Return (X, Y) of the center of cell containing provided text 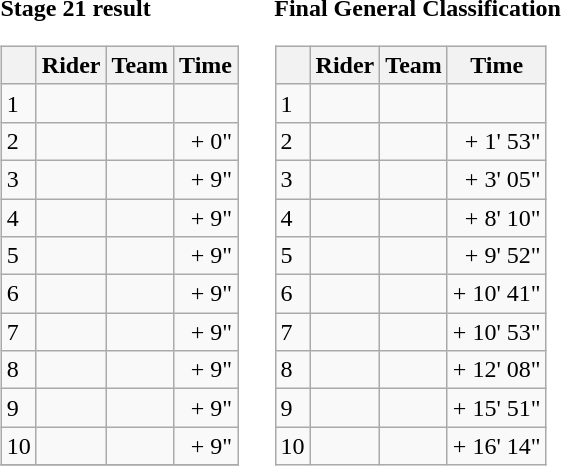
+ 9' 52" (496, 256)
+ 3' 05" (496, 179)
+ 10' 41" (496, 294)
+ 1' 53" (496, 141)
+ 0" (206, 141)
+ 8' 10" (496, 217)
+ 15' 51" (496, 408)
+ 12' 08" (496, 370)
+ 10' 53" (496, 332)
+ 16' 14" (496, 446)
